For the text-containing cell, return its midpoint in (X, Y) coordinate format. 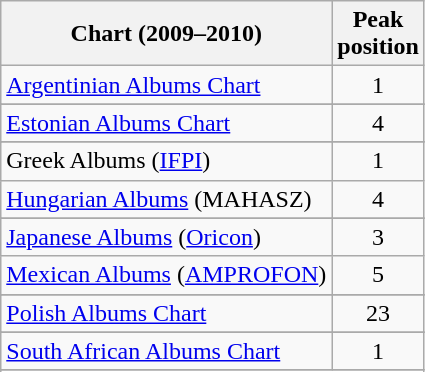
South African Albums Chart (166, 351)
Estonian Albums Chart (166, 123)
Japanese Albums (Oricon) (166, 237)
Chart (2009–2010) (166, 34)
3 (378, 237)
Hungarian Albums (MAHASZ) (166, 199)
Polish Albums Chart (166, 313)
Peakposition (378, 34)
23 (378, 313)
Mexican Albums (AMPROFON) (166, 275)
5 (378, 275)
Argentinian Albums Chart (166, 85)
Greek Albums (IFPI) (166, 161)
